Pinpoint the cell where the given text exists, returning its (X, Y) midpoint coordinate. 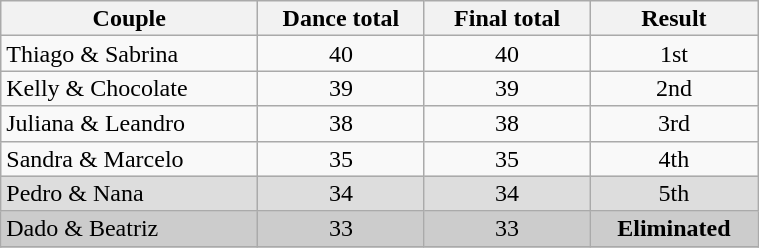
Result (674, 18)
Couple (130, 18)
Kelly & Chocolate (130, 88)
Dance total (341, 18)
Thiago & Sabrina (130, 54)
4th (674, 158)
Eliminated (674, 228)
2nd (674, 88)
Final total (507, 18)
Juliana & Leandro (130, 124)
5th (674, 194)
Dado & Beatriz (130, 228)
Sandra & Marcelo (130, 158)
1st (674, 54)
Pedro & Nana (130, 194)
3rd (674, 124)
